Determine the [x, y] coordinate at the center of the cell enclosing the given text.  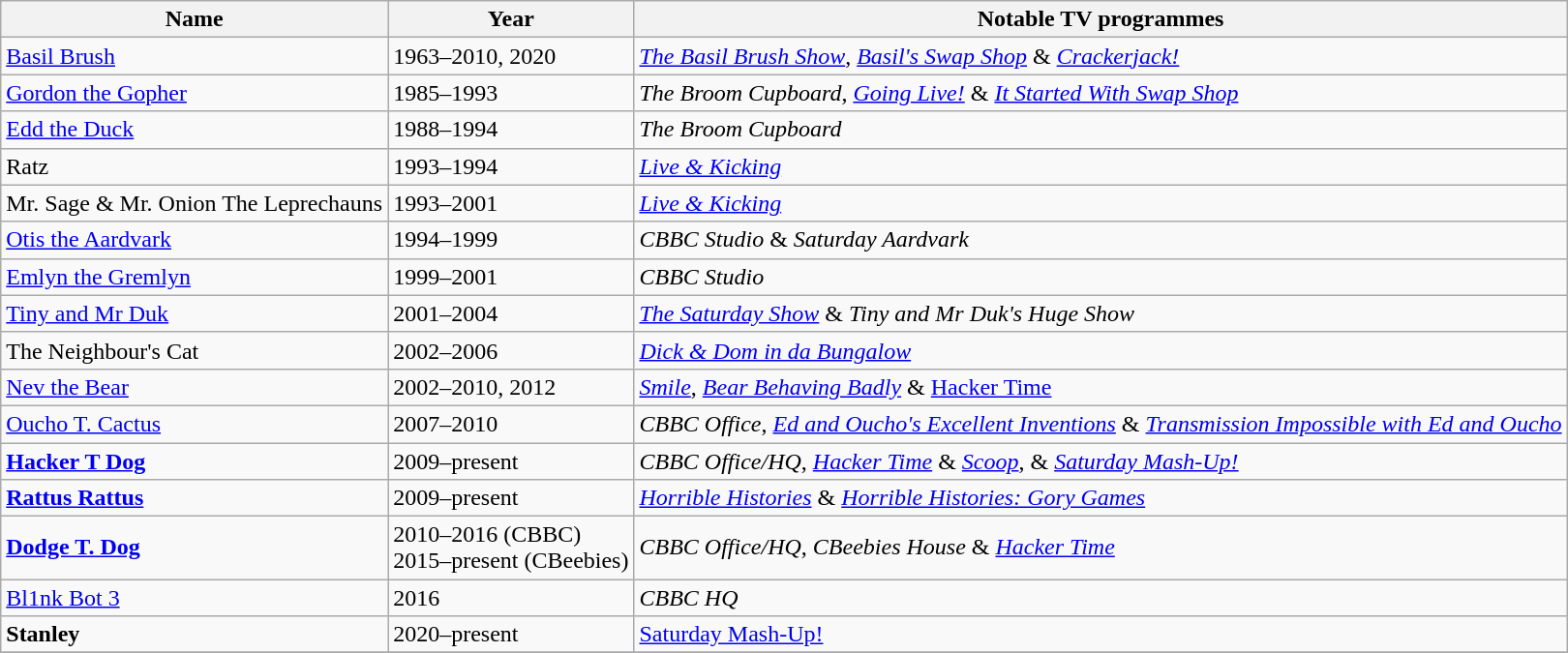
CBBC Office/HQ, Hacker Time & Scoop, & Saturday Mash-Up! [1101, 461]
1988–1994 [511, 130]
Dodge T. Dog [195, 548]
1999–2001 [511, 277]
Bl1nk Bot 3 [195, 598]
Emlyn the Gremlyn [195, 277]
Gordon the Gopher [195, 93]
2010–2016 (CBBC)2015–present (CBeebies) [511, 548]
CBBC HQ [1101, 598]
Hacker T Dog [195, 461]
Ratz [195, 166]
2002–2006 [511, 350]
2020–present [511, 635]
Name [195, 19]
2001–2004 [511, 313]
Nev the Bear [195, 387]
Otis the Aardvark [195, 240]
Dick & Dom in da Bungalow [1101, 350]
1985–1993 [511, 93]
Basil Brush [195, 56]
Saturday Mash-Up! [1101, 635]
CBBC Office, Ed and Oucho's Excellent Inventions & Transmission Impossible with Ed and Oucho [1101, 424]
Tiny and Mr Duk [195, 313]
Oucho T. Cactus [195, 424]
Notable TV programmes [1101, 19]
The Broom Cupboard [1101, 130]
Horrible Histories & Horrible Histories: Gory Games [1101, 498]
Mr. Sage & Mr. Onion The Leprechauns [195, 203]
Year [511, 19]
The Neighbour's Cat [195, 350]
2016 [511, 598]
1993–1994 [511, 166]
1963–2010, 2020 [511, 56]
2007–2010 [511, 424]
1994–1999 [511, 240]
CBBC Office/HQ, CBeebies House & Hacker Time [1101, 548]
Stanley [195, 635]
Edd the Duck [195, 130]
The Broom Cupboard, Going Live! & It Started With Swap Shop [1101, 93]
2002–2010, 2012 [511, 387]
The Saturday Show & Tiny and Mr Duk's Huge Show [1101, 313]
CBBC Studio [1101, 277]
The Basil Brush Show, Basil's Swap Shop & Crackerjack! [1101, 56]
Smile, Bear Behaving Badly & Hacker Time [1101, 387]
Rattus Rattus [195, 498]
1993–2001 [511, 203]
CBBC Studio & Saturday Aardvark [1101, 240]
